Output the [x, y] coordinate of the center of the cell containing the given text.  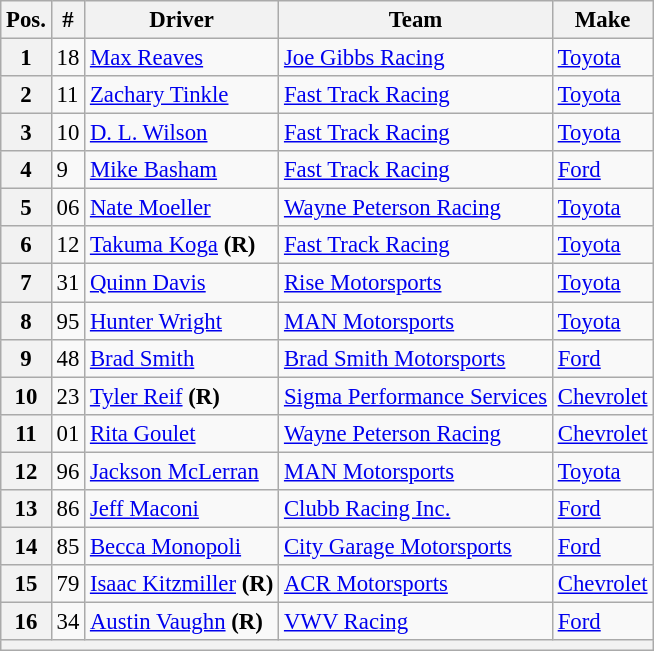
6 [26, 245]
95 [68, 321]
15 [26, 584]
Joe Gibbs Racing [416, 58]
Sigma Performance Services [416, 396]
City Garage Motorsports [416, 546]
Rise Motorsports [416, 283]
23 [68, 396]
1 [26, 58]
Tyler Reif (R) [182, 396]
7 [26, 283]
79 [68, 584]
VWV Racing [416, 621]
01 [68, 433]
34 [68, 621]
Zachary Tinkle [182, 95]
Brad Smith Motorsports [416, 358]
Nate Moeller [182, 208]
Quinn Davis [182, 283]
Rita Goulet [182, 433]
Brad Smith [182, 358]
Austin Vaughn (R) [182, 621]
48 [68, 358]
Jeff Maconi [182, 509]
3 [26, 133]
5 [26, 208]
Pos. [26, 20]
86 [68, 509]
4 [26, 170]
ACR Motorsports [416, 584]
18 [68, 58]
Team [416, 20]
13 [26, 509]
Jackson McLerran [182, 471]
31 [68, 283]
Clubb Racing Inc. [416, 509]
85 [68, 546]
96 [68, 471]
Takuma Koga (R) [182, 245]
2 [26, 95]
8 [26, 321]
Becca Monopoli [182, 546]
16 [26, 621]
Max Reaves [182, 58]
Mike Basham [182, 170]
D. L. Wilson [182, 133]
14 [26, 546]
Hunter Wright [182, 321]
06 [68, 208]
# [68, 20]
Isaac Kitzmiller (R) [182, 584]
Make [602, 20]
Driver [182, 20]
